For the text-containing cell, return its midpoint in (X, Y) coordinate format. 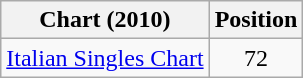
Chart (2010) (105, 20)
Position (256, 20)
72 (256, 58)
Italian Singles Chart (105, 58)
